Detect which cell encompasses the target text, then output its (X, Y) center coordinate. 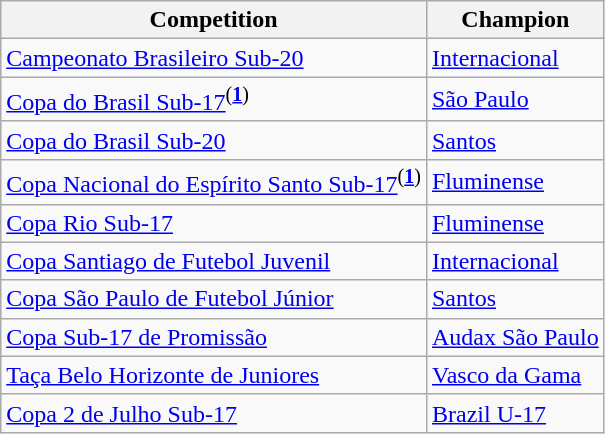
Campeonato Brasileiro Sub-20 (214, 58)
Copa 2 de Julho Sub-17 (214, 413)
Copa Nacional do Espírito Santo Sub-17(1) (214, 182)
Copa Sub-17 de Promissão (214, 337)
Copa São Paulo de Futebol Júnior (214, 299)
Copa do Brasil Sub-17(1) (214, 100)
Competition (214, 20)
Copa do Brasil Sub-20 (214, 140)
Copa Rio Sub-17 (214, 223)
Taça Belo Horizonte de Juniores (214, 375)
Copa Santiago de Futebol Juvenil (214, 261)
São Paulo (515, 100)
Vasco da Gama (515, 375)
Audax São Paulo (515, 337)
Champion (515, 20)
Brazil U-17 (515, 413)
